Identify which cell holds the provided text, then report its (x, y) central coordinate. 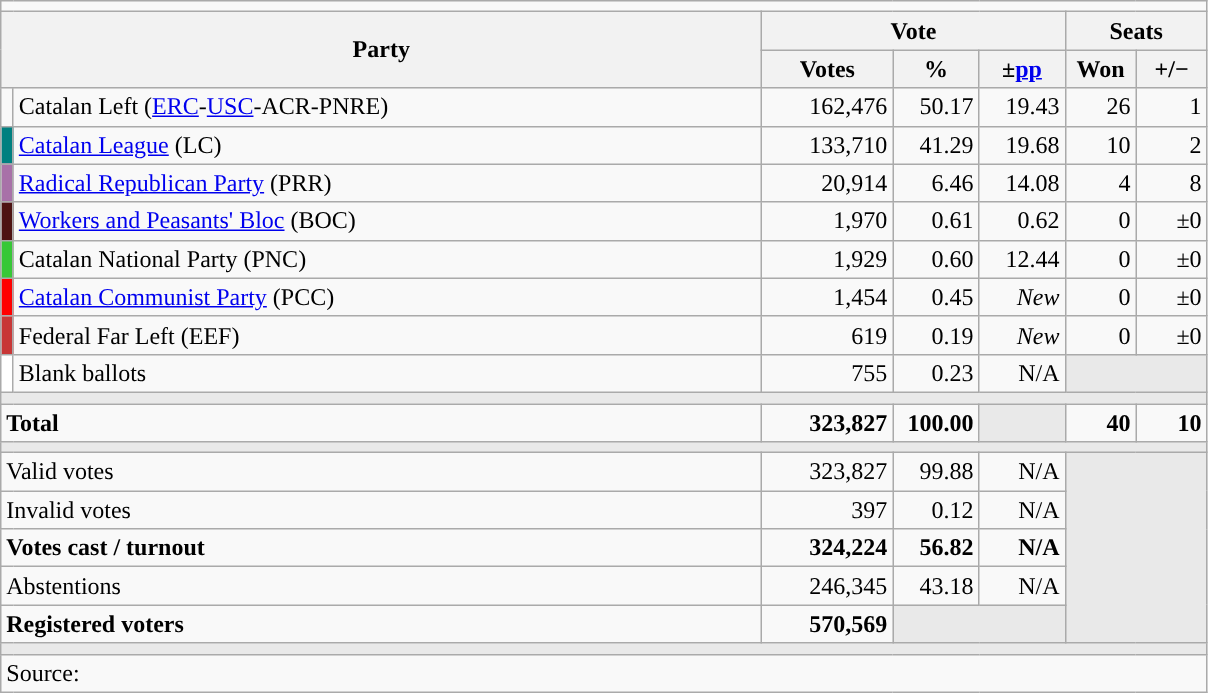
755 (828, 373)
Source: (604, 673)
1,970 (828, 221)
Votes cast / turnout (382, 548)
Catalan Communist Party (PCC) (387, 297)
99.88 (936, 472)
246,345 (828, 586)
0.60 (936, 259)
2 (1172, 145)
0.19 (936, 335)
100.00 (936, 423)
Vote (914, 31)
Workers and Peasants' Bloc (BOC) (387, 221)
Registered voters (382, 624)
56.82 (936, 548)
133,710 (828, 145)
Radical Republican Party (PRR) (387, 183)
619 (828, 335)
Seats (1136, 31)
Party (382, 50)
Federal Far Left (EEF) (387, 335)
324,224 (828, 548)
14.08 (1022, 183)
Catalan Left (ERC-USC-ACR-PNRE) (387, 107)
0.61 (936, 221)
20,914 (828, 183)
Valid votes (382, 472)
Won (1100, 69)
397 (828, 510)
0.23 (936, 373)
6.46 (936, 183)
Total (382, 423)
162,476 (828, 107)
4 (1100, 183)
26 (1100, 107)
41.29 (936, 145)
50.17 (936, 107)
8 (1172, 183)
Invalid votes (382, 510)
19.68 (1022, 145)
Votes (828, 69)
40 (1100, 423)
19.43 (1022, 107)
0.62 (1022, 221)
0.45 (936, 297)
Blank ballots (387, 373)
570,569 (828, 624)
+/− (1172, 69)
Catalan National Party (PNC) (387, 259)
0.12 (936, 510)
±pp (1022, 69)
Catalan League (LC) (387, 145)
1 (1172, 107)
12.44 (1022, 259)
43.18 (936, 586)
% (936, 69)
1,929 (828, 259)
1,454 (828, 297)
Abstentions (382, 586)
